For the text-containing cell, return its midpoint in (x, y) coordinate format. 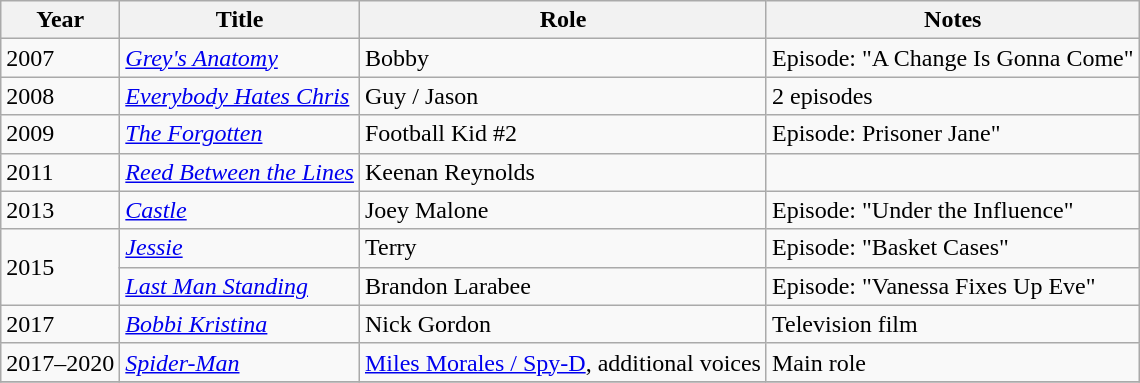
Bobbi Kristina (240, 324)
2013 (60, 210)
2 episodes (952, 96)
Episode: "Under the Influence" (952, 210)
Joey Malone (562, 210)
Year (60, 20)
Notes (952, 20)
Main role (952, 362)
Everybody Hates Chris (240, 96)
Terry (562, 248)
Episode: Prisoner Jane" (952, 134)
Last Man Standing (240, 286)
Keenan Reynolds (562, 172)
Football Kid #2 (562, 134)
2009 (60, 134)
Episode: "Basket Cases" (952, 248)
Title (240, 20)
Guy / Jason (562, 96)
Nick Gordon (562, 324)
Spider-Man (240, 362)
Brandon Larabee (562, 286)
2008 (60, 96)
Jessie (240, 248)
2011 (60, 172)
2017–2020 (60, 362)
2017 (60, 324)
Reed Between the Lines (240, 172)
Miles Morales / Spy-D, additional voices (562, 362)
The Forgotten (240, 134)
Role (562, 20)
Episode: "A Change Is Gonna Come" (952, 58)
Bobby (562, 58)
Television film (952, 324)
Castle (240, 210)
Grey's Anatomy (240, 58)
2007 (60, 58)
Episode: "Vanessa Fixes Up Eve" (952, 286)
2015 (60, 267)
